Extract the (x, y) coordinate from the center of the cell holding the provided text.  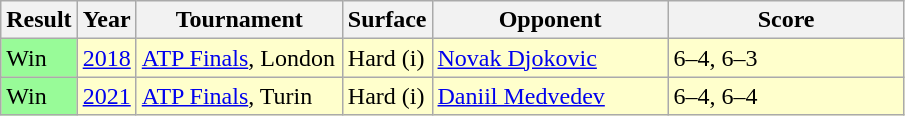
ATP Finals, Turin (239, 96)
Year (106, 20)
Surface (387, 20)
Novak Djokovic (550, 58)
Daniil Medvedev (550, 96)
6–4, 6–3 (786, 58)
Score (786, 20)
Opponent (550, 20)
6–4, 6–4 (786, 96)
2018 (106, 58)
Result (39, 20)
2021 (106, 96)
Tournament (239, 20)
ATP Finals, London (239, 58)
